Extract the [X, Y] coordinate from the center of the cell holding the provided text.  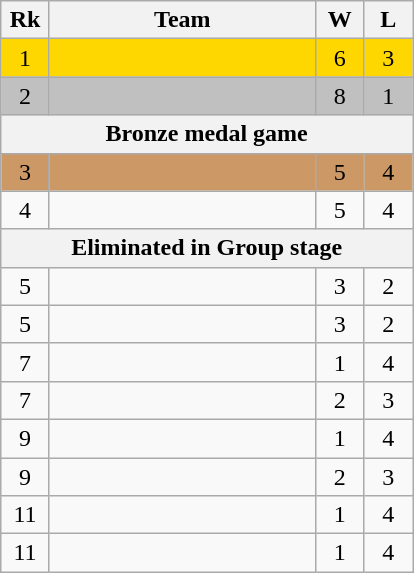
Bronze medal game [207, 134]
Team [182, 20]
Rk [26, 20]
8 [340, 96]
L [388, 20]
6 [340, 58]
W [340, 20]
Eliminated in Group stage [207, 248]
